For the text-containing cell, return its midpoint in [x, y] coordinate format. 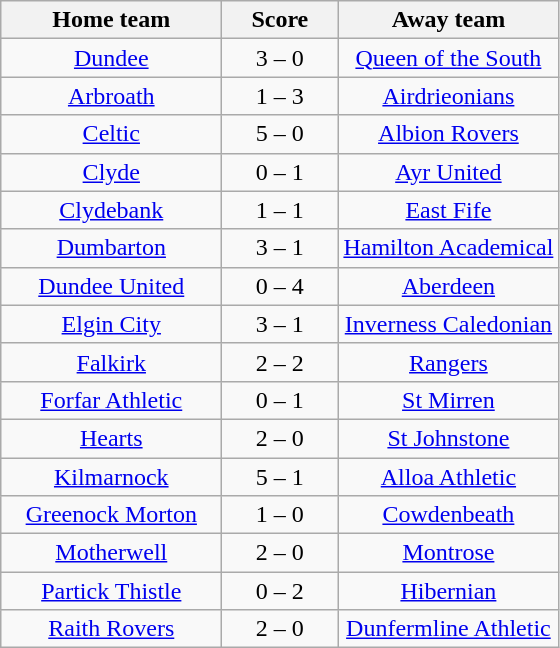
Inverness Caledonian [448, 324]
Alloa Athletic [448, 477]
Partick Thistle [112, 591]
Score [280, 20]
Airdrieonians [448, 96]
Forfar Athletic [112, 400]
Kilmarnock [112, 477]
Elgin City [112, 324]
Aberdeen [448, 286]
3 – 0 [280, 58]
Rangers [448, 362]
5 – 1 [280, 477]
Greenock Morton [112, 515]
Dundee [112, 58]
Falkirk [112, 362]
Home team [112, 20]
Raith Rovers [112, 629]
1 – 0 [280, 515]
5 – 0 [280, 134]
East Fife [448, 210]
Dumbarton [112, 248]
Dundee United [112, 286]
St Johnstone [448, 438]
Hearts [112, 438]
Cowdenbeath [448, 515]
Arbroath [112, 96]
1 – 1 [280, 210]
Hamilton Academical [448, 248]
Away team [448, 20]
2 – 2 [280, 362]
Hibernian [448, 591]
Celtic [112, 134]
St Mirren [448, 400]
Dunfermline Athletic [448, 629]
Montrose [448, 553]
Ayr United [448, 172]
0 – 4 [280, 286]
Queen of the South [448, 58]
0 – 2 [280, 591]
1 – 3 [280, 96]
Clydebank [112, 210]
Clyde [112, 172]
Motherwell [112, 553]
Albion Rovers [448, 134]
